Find where the given text appears and provide that cell's center as [X, Y] coordinate. 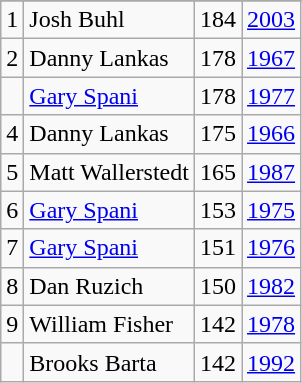
184 [218, 20]
Josh Buhl [110, 20]
1 [12, 20]
1975 [272, 210]
4 [12, 134]
6 [12, 210]
150 [218, 286]
1978 [272, 324]
8 [12, 286]
1987 [272, 172]
2003 [272, 20]
William Fisher [110, 324]
2 [12, 58]
Brooks Barta [110, 362]
1966 [272, 134]
9 [12, 324]
1992 [272, 362]
151 [218, 248]
1976 [272, 248]
Dan Ruzich [110, 286]
Matt Wallerstedt [110, 172]
1977 [272, 96]
7 [12, 248]
1967 [272, 58]
1982 [272, 286]
165 [218, 172]
5 [12, 172]
175 [218, 134]
153 [218, 210]
